Return (X, Y) of the center of cell containing provided text 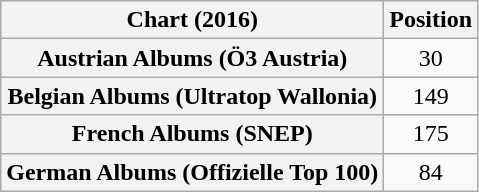
German Albums (Offizielle Top 100) (192, 172)
Belgian Albums (Ultratop Wallonia) (192, 96)
149 (431, 96)
175 (431, 134)
30 (431, 58)
Position (431, 20)
84 (431, 172)
Austrian Albums (Ö3 Austria) (192, 58)
French Albums (SNEP) (192, 134)
Chart (2016) (192, 20)
